Search for the cell housing the specified text and yield its [X, Y] center coordinate. 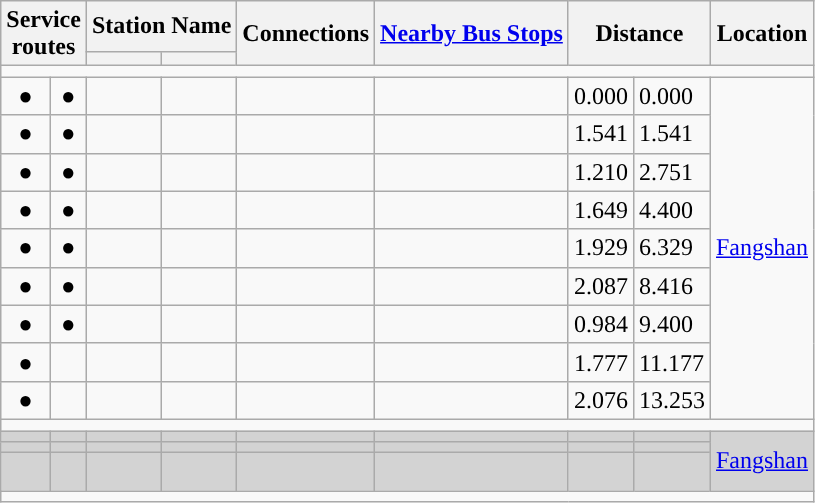
1.929 [600, 248]
2.751 [672, 172]
1.777 [600, 362]
8.416 [672, 286]
Station Name [161, 26]
Serviceroutes [44, 34]
Location [762, 34]
9.400 [672, 324]
13.253 [672, 400]
2.087 [600, 286]
Connections [306, 34]
2.076 [600, 400]
Distance [639, 34]
1.210 [600, 172]
11.177 [672, 362]
0.984 [600, 324]
4.400 [672, 210]
6.329 [672, 248]
1.649 [600, 210]
Nearby Bus Stops [472, 34]
